Scan for the cell matching the given text and deliver its (X, Y) coordinate at center. 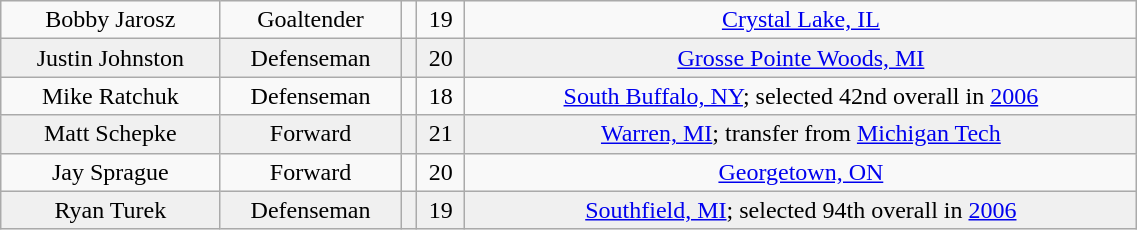
21 (440, 134)
Crystal Lake, IL (801, 20)
Grosse Pointe Woods, MI (801, 58)
Georgetown, ON (801, 172)
Jay Sprague (110, 172)
Mike Ratchuk (110, 96)
South Buffalo, NY; selected 42nd overall in 2006 (801, 96)
Goaltender (310, 20)
Ryan Turek (110, 210)
Matt Schepke (110, 134)
Justin Johnston (110, 58)
Warren, MI; transfer from Michigan Tech (801, 134)
18 (440, 96)
Southfield, MI; selected 94th overall in 2006 (801, 210)
Bobby Jarosz (110, 20)
